Pinpoint the cell where the given text exists, returning its (X, Y) midpoint coordinate. 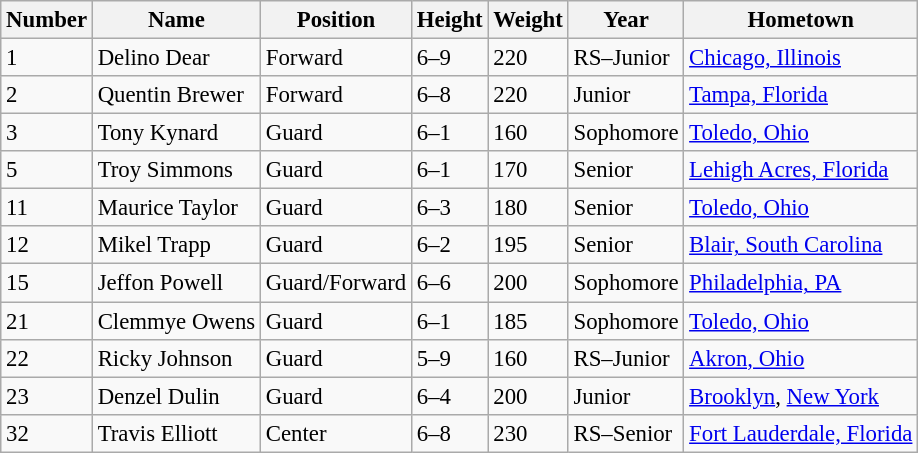
Height (450, 20)
6–3 (450, 208)
Center (336, 433)
22 (47, 358)
Mikel Trapp (176, 245)
2 (47, 95)
6–6 (450, 283)
Tony Kynard (176, 133)
6–4 (450, 396)
Lehigh Acres, Florida (801, 170)
23 (47, 396)
Name (176, 20)
6–2 (450, 245)
Jeffon Powell (176, 283)
21 (47, 321)
11 (47, 208)
Quentin Brewer (176, 95)
Denzel Dulin (176, 396)
Blair, South Carolina (801, 245)
5–9 (450, 358)
15 (47, 283)
5 (47, 170)
Travis Elliott (176, 433)
Delino Dear (176, 58)
Brooklyn, New York (801, 396)
Guard/Forward (336, 283)
180 (528, 208)
Hometown (801, 20)
Position (336, 20)
230 (528, 433)
Chicago, Illinois (801, 58)
170 (528, 170)
Number (47, 20)
Ricky Johnson (176, 358)
Fort Lauderdale, Florida (801, 433)
1 (47, 58)
Maurice Taylor (176, 208)
Philadelphia, PA (801, 283)
6–9 (450, 58)
12 (47, 245)
32 (47, 433)
Clemmye Owens (176, 321)
RS–Senior (626, 433)
Akron, Ohio (801, 358)
3 (47, 133)
Year (626, 20)
Troy Simmons (176, 170)
Tampa, Florida (801, 95)
195 (528, 245)
185 (528, 321)
Weight (528, 20)
